Detect which cell encompasses the target text, then output its (x, y) center coordinate. 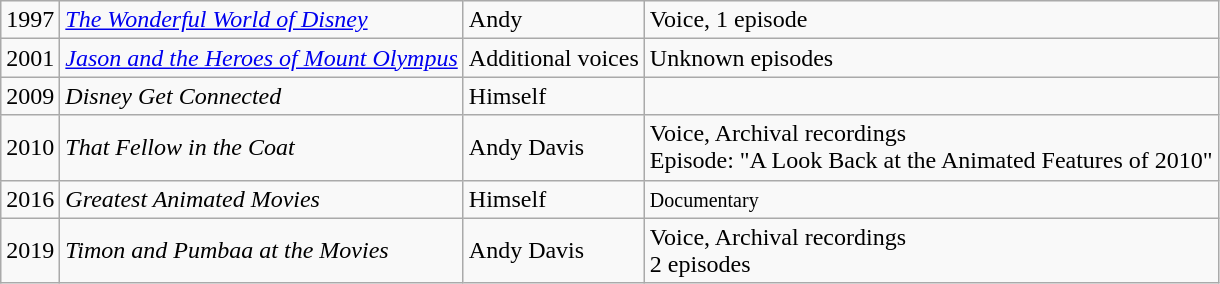
Documentary (931, 199)
1997 (30, 20)
Timon and Pumbaa at the Movies (262, 250)
Unknown episodes (931, 58)
2010 (30, 148)
Andy (554, 20)
2001 (30, 58)
That Fellow in the Coat (262, 148)
Jason and the Heroes of Mount Olympus (262, 58)
2009 (30, 96)
Greatest Animated Movies (262, 199)
Disney Get Connected (262, 96)
Additional voices (554, 58)
2016 (30, 199)
Voice, Archival recordings2 episodes (931, 250)
Voice, Archival recordingsEpisode: "A Look Back at the Animated Features of 2010" (931, 148)
2019 (30, 250)
The Wonderful World of Disney (262, 20)
Voice, 1 episode (931, 20)
